Find where the given text appears and provide that cell's center as (x, y) coordinate. 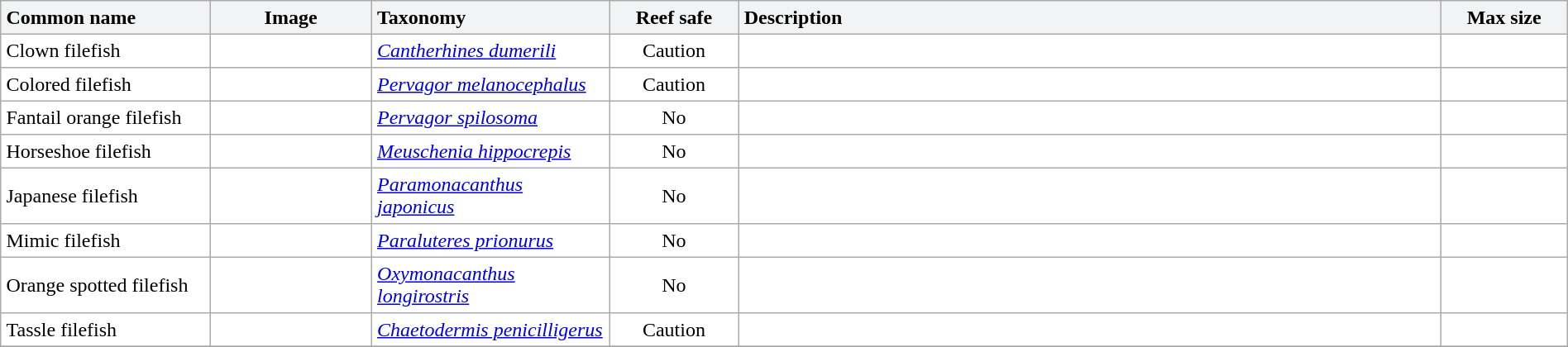
Mimic filefish (106, 240)
Paramonacanthus japonicus (490, 196)
Taxonomy (490, 17)
Clown filefish (106, 50)
Cantherhines dumerili (490, 50)
Paraluteres prionurus (490, 240)
Common name (106, 17)
Reef safe (674, 17)
Pervagor spilosoma (490, 117)
Meuschenia hippocrepis (490, 151)
Chaetodermis penicilligerus (490, 330)
Max size (1503, 17)
Pervagor melanocephalus (490, 84)
Japanese filefish (106, 196)
Colored filefish (106, 84)
Fantail orange filefish (106, 117)
Description (1090, 17)
Tassle filefish (106, 330)
Orange spotted filefish (106, 285)
Image (291, 17)
Oxymonacanthus longirostris (490, 285)
Horseshoe filefish (106, 151)
